Return the [x, y] coordinate for the center point of the cell that contains the specified text.  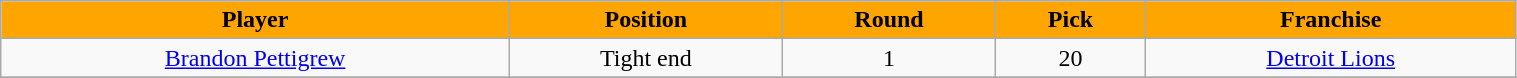
Position [646, 20]
1 [888, 58]
Pick [1071, 20]
Brandon Pettigrew [256, 58]
Detroit Lions [1330, 58]
Round [888, 20]
Franchise [1330, 20]
20 [1071, 58]
Player [256, 20]
Tight end [646, 58]
